Search for the cell housing the specified text and yield its (X, Y) center coordinate. 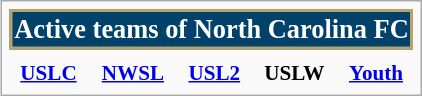
USL2 (214, 72)
USLW (294, 72)
Youth (376, 72)
NWSL (132, 72)
USLC (49, 72)
Active teams of North Carolina FC (212, 29)
